Find where the given text appears and provide that cell's center as (x, y) coordinate. 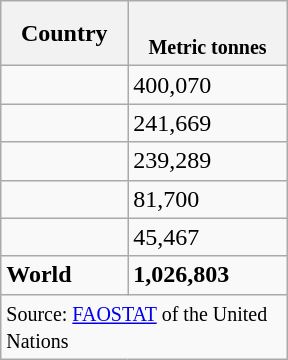
400,070 (208, 85)
World (64, 275)
Country (64, 34)
45,467 (208, 237)
Metric tonnes (208, 34)
1,026,803 (208, 275)
241,669 (208, 123)
239,289 (208, 161)
Source: FAOSTAT of the United Nations (144, 326)
81,700 (208, 199)
